From the cell containing the given text, extract its center point as (x, y) coordinate. 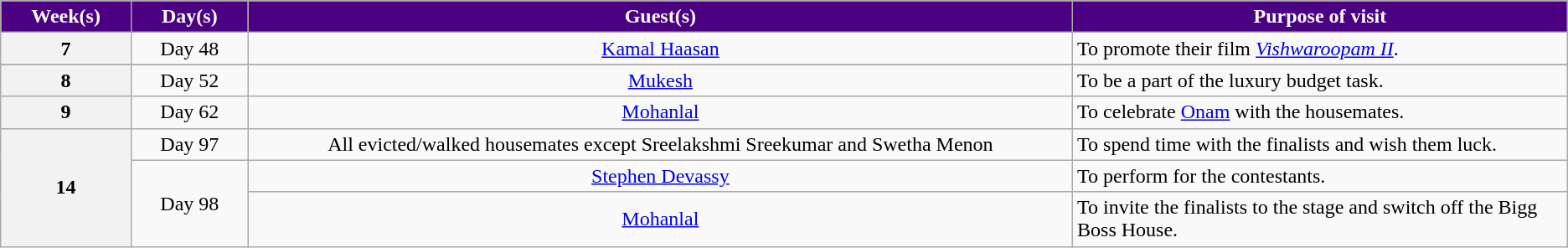
To spend time with the finalists and wish them luck. (1320, 144)
Day 52 (189, 80)
Day 62 (189, 112)
To perform for the contestants. (1320, 176)
Kamal Haasan (660, 49)
All evicted/walked housemates except Sreelakshmi Sreekumar and Swetha Menon (660, 144)
To promote their film Vishwaroopam II. (1320, 49)
Stephen Devassy (660, 176)
Day 48 (189, 49)
To invite the finalists to the stage and switch off the Bigg Boss House. (1320, 220)
8 (66, 80)
Day(s) (189, 17)
9 (66, 112)
Week(s) (66, 17)
Day 97 (189, 144)
14 (66, 188)
7 (66, 49)
To be a part of the luxury budget task. (1320, 80)
To celebrate Onam with the housemates. (1320, 112)
Mukesh (660, 80)
Guest(s) (660, 17)
Purpose of visit (1320, 17)
Day 98 (189, 203)
